Identify which cell holds the provided text, then report its [X, Y] central coordinate. 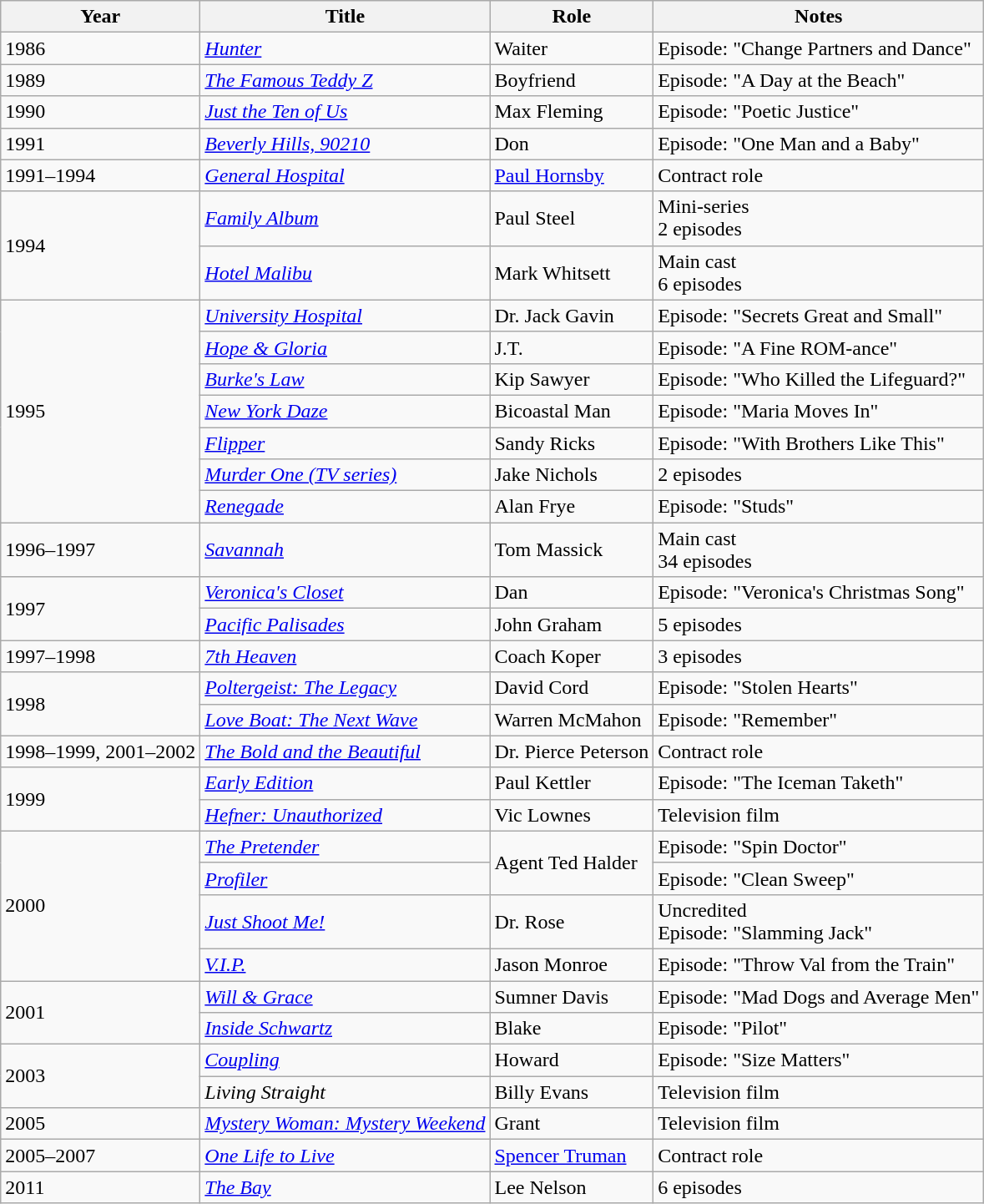
Coach Koper [572, 656]
Episode: "Size Matters" [819, 1060]
7th Heaven [346, 656]
Sumner Davis [572, 996]
Hope & Gloria [346, 347]
Bicoastal Man [572, 411]
Episode: "Spin Doctor" [819, 847]
Spencer Truman [572, 1156]
Agent Ted Halder [572, 863]
1991 [100, 144]
Jason Monroe [572, 964]
1997–1998 [100, 656]
Sandy Ricks [572, 443]
Family Album [346, 219]
Mark Whitsett [572, 272]
Just Shoot Me! [346, 922]
Episode: "Who Killed the Lifeguard?" [819, 379]
Dr. Rose [572, 922]
Episode: "Secrets Great and Small" [819, 316]
Episode: "Studs" [819, 507]
New York Daze [346, 411]
Notes [819, 17]
Lee Nelson [572, 1187]
Paul Steel [572, 219]
1986 [100, 48]
Episode: "Veronica's Christmas Song" [819, 593]
Episode: "Remember" [819, 720]
1994 [100, 245]
General Hospital [346, 175]
Inside Schwartz [346, 1029]
One Life to Live [346, 1156]
The Pretender [346, 847]
Episode: "A Fine ROM-ance" [819, 347]
2000 [100, 905]
Hunter [346, 48]
1995 [100, 411]
Episode: "Stolen Hearts" [819, 688]
Boyfriend [572, 80]
Veronica's Closet [346, 593]
Hefner: Unauthorized [346, 815]
UncreditedEpisode: "Slamming Jack" [819, 922]
Episode: "Clean Sweep" [819, 878]
Episode: "Mad Dogs and Average Men" [819, 996]
The Bay [346, 1187]
Hotel Malibu [346, 272]
Blake [572, 1029]
Warren McMahon [572, 720]
Year [100, 17]
Role [572, 17]
Billy Evans [572, 1092]
Episode: "The Iceman Taketh" [819, 783]
Main cast6 episodes [819, 272]
Dr. Pierce Peterson [572, 751]
Poltergeist: The Legacy [346, 688]
John Graham [572, 625]
Episode: "With Brothers Like This" [819, 443]
Profiler [346, 878]
Episode: "Poetic Justice" [819, 112]
Early Edition [346, 783]
Main cast34 episodes [819, 549]
Alan Frye [572, 507]
Episode: "Pilot" [819, 1029]
Burke's Law [346, 379]
1990 [100, 112]
Paul Kettler [572, 783]
3 episodes [819, 656]
1991–1994 [100, 175]
University Hospital [346, 316]
5 episodes [819, 625]
Howard [572, 1060]
Title [346, 17]
Savannah [346, 549]
1997 [100, 609]
The Famous Teddy Z [346, 80]
Coupling [346, 1060]
Will & Grace [346, 996]
1999 [100, 799]
Beverly Hills, 90210 [346, 144]
2001 [100, 1012]
Murder One (TV series) [346, 475]
Pacific Palisades [346, 625]
The Bold and the Beautiful [346, 751]
David Cord [572, 688]
Tom Massick [572, 549]
Mini-series2 episodes [819, 219]
Episode: "A Day at the Beach" [819, 80]
Renegade [346, 507]
J.T. [572, 347]
2003 [100, 1076]
Living Straight [346, 1092]
1998 [100, 704]
Waiter [572, 48]
1996–1997 [100, 549]
V.I.P. [346, 964]
2 episodes [819, 475]
2011 [100, 1187]
Episode: "Throw Val from the Train" [819, 964]
Vic Lownes [572, 815]
2005–2007 [100, 1156]
1989 [100, 80]
Don [572, 144]
Paul Hornsby [572, 175]
Kip Sawyer [572, 379]
Jake Nichols [572, 475]
Just the Ten of Us [346, 112]
6 episodes [819, 1187]
Flipper [346, 443]
Dan [572, 593]
Max Fleming [572, 112]
Mystery Woman: Mystery Weekend [346, 1124]
1998–1999, 2001–2002 [100, 751]
Episode: "Change Partners and Dance" [819, 48]
2005 [100, 1124]
Episode: "Maria Moves In" [819, 411]
Episode: "One Man and a Baby" [819, 144]
Love Boat: The Next Wave [346, 720]
Grant [572, 1124]
Dr. Jack Gavin [572, 316]
